Find where the given text appears and provide that cell's center as [x, y] coordinate. 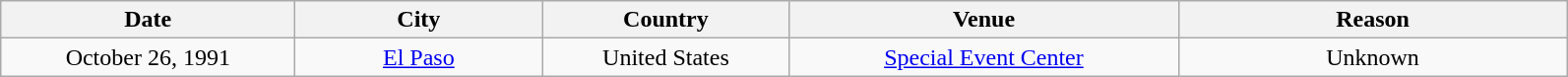
Country [665, 20]
October 26, 1991 [148, 57]
Venue [984, 20]
Unknown [1372, 57]
Reason [1372, 20]
Date [148, 20]
Special Event Center [984, 57]
City [419, 20]
United States [665, 57]
El Paso [419, 57]
